Pinpoint the cell where the given text exists, returning its (X, Y) midpoint coordinate. 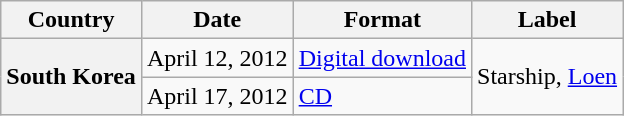
April 12, 2012 (217, 58)
Starship, Loen (548, 77)
Digital download (382, 58)
Format (382, 20)
CD (382, 96)
Country (72, 20)
Label (548, 20)
South Korea (72, 77)
April 17, 2012 (217, 96)
Date (217, 20)
